Return the [x, y] coordinate for the center point of the cell that contains the specified text.  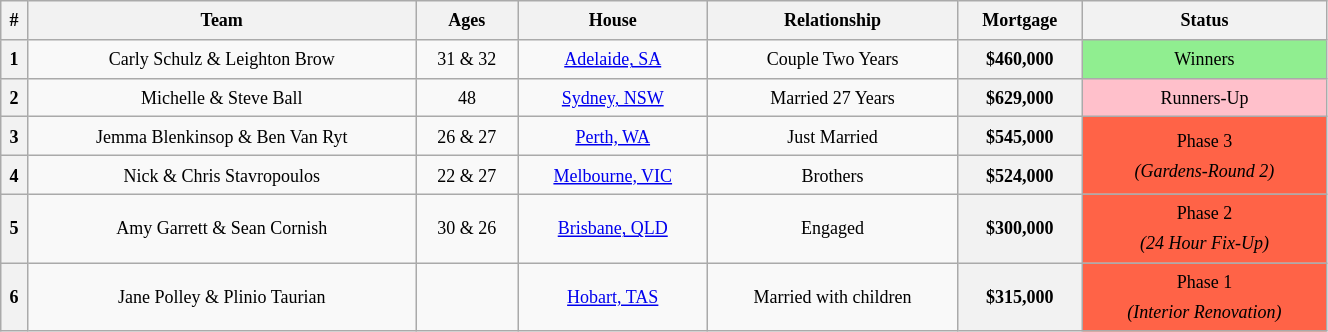
Phase 3(Gardens-Round 2) [1204, 156]
Nick & Chris Stavropoulos [222, 174]
Carly Schulz & Leighton Brow [222, 58]
Phase 1(Interior Renovation) [1204, 298]
Engaged [832, 228]
Mortgage [1020, 20]
Winners [1204, 58]
$300,000 [1020, 228]
Amy Garrett & Sean Cornish [222, 228]
Married 27 Years [832, 98]
Jemma Blenkinsop & Ben Van Ryt [222, 136]
26 & 27 [466, 136]
Couple Two Years [832, 58]
1 [14, 58]
Runners-Up [1204, 98]
30 & 26 [466, 228]
$545,000 [1020, 136]
$315,000 [1020, 298]
6 [14, 298]
$524,000 [1020, 174]
Melbourne, VIC [613, 174]
Ages [466, 20]
Married with children [832, 298]
22 & 27 [466, 174]
Jane Polley & Plinio Taurian [222, 298]
5 [14, 228]
Status [1204, 20]
$460,000 [1020, 58]
House [613, 20]
Just Married [832, 136]
3 [14, 136]
Perth, WA [613, 136]
Brothers [832, 174]
Hobart, TAS [613, 298]
Adelaide, SA [613, 58]
Michelle & Steve Ball [222, 98]
Brisbane, QLD [613, 228]
48 [466, 98]
# [14, 20]
Phase 2(24 Hour Fix-Up) [1204, 228]
Relationship [832, 20]
4 [14, 174]
2 [14, 98]
Sydney, NSW [613, 98]
$629,000 [1020, 98]
Team [222, 20]
31 & 32 [466, 58]
